From the cell containing the given text, extract its center point as (x, y) coordinate. 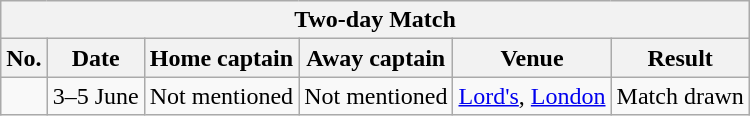
Away captain (376, 58)
Venue (532, 58)
Date (96, 58)
Match drawn (680, 96)
3–5 June (96, 96)
Result (680, 58)
Lord's, London (532, 96)
Home captain (221, 58)
No. (24, 58)
Two-day Match (376, 20)
